For the text-containing cell, return its midpoint in [X, Y] coordinate format. 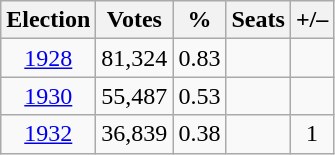
1932 [48, 134]
1930 [48, 96]
0.38 [200, 134]
Seats [258, 20]
36,839 [134, 134]
1928 [48, 58]
81,324 [134, 58]
% [200, 20]
1 [312, 134]
Votes [134, 20]
Election [48, 20]
0.83 [200, 58]
0.53 [200, 96]
55,487 [134, 96]
+/– [312, 20]
